From the cell containing the given text, extract its center point as (X, Y) coordinate. 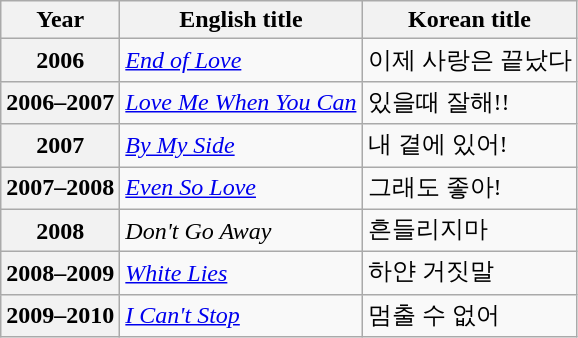
English title (241, 20)
하얀 거짓말 (470, 274)
I Can't Stop (241, 316)
Don't Go Away (241, 230)
Even So Love (241, 188)
2008–2009 (60, 274)
End of Love (241, 60)
Korean title (470, 20)
이제 사랑은 끝났다 (470, 60)
2008 (60, 230)
멈출 수 없어 (470, 316)
있을때 잘해!! (470, 102)
그래도 좋아! (470, 188)
2006–2007 (60, 102)
2007 (60, 146)
Love Me When You Can (241, 102)
2006 (60, 60)
2009–2010 (60, 316)
내 곁에 있어! (470, 146)
By My Side (241, 146)
2007–2008 (60, 188)
흔들리지마 (470, 230)
Year (60, 20)
White Lies (241, 274)
